Find where the given text appears and provide that cell's center as [X, Y] coordinate. 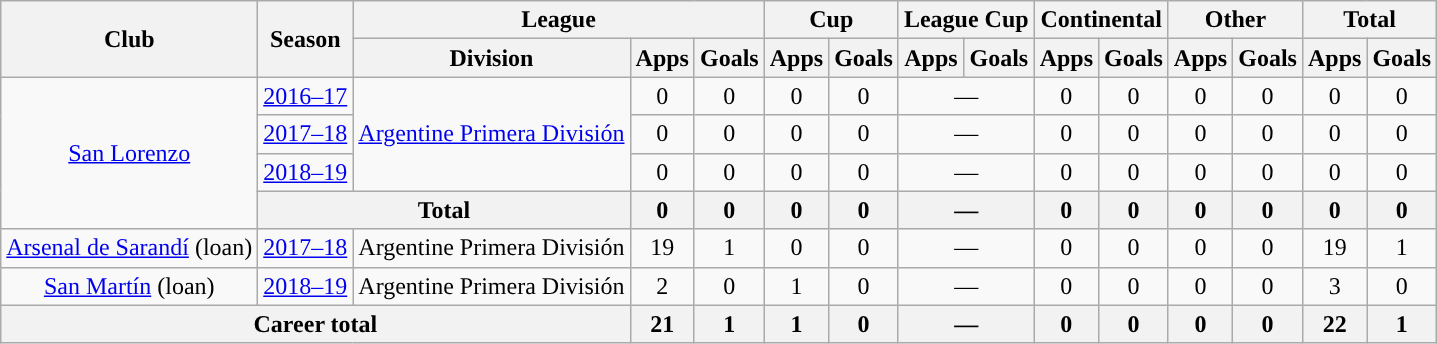
3 [1334, 286]
Cup [831, 20]
Season [306, 39]
League [558, 20]
Club [130, 39]
Career total [316, 324]
League Cup [966, 20]
Division [492, 58]
San Lorenzo [130, 153]
2 [662, 286]
22 [1334, 324]
21 [662, 324]
Arsenal de Sarandí (loan) [130, 248]
Continental [1101, 20]
2016–17 [306, 96]
San Martín (loan) [130, 286]
Other [1235, 20]
